Find where the given text appears and provide that cell's center as [X, Y] coordinate. 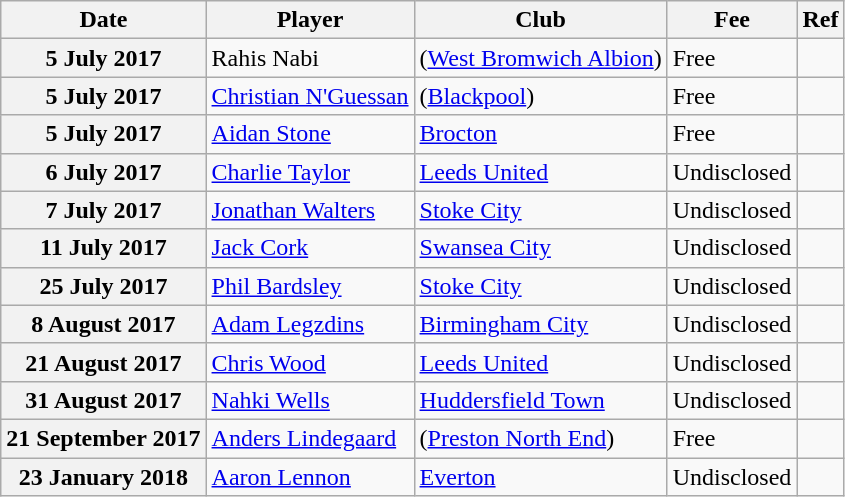
Phil Bardsley [310, 286]
Swansea City [540, 248]
Club [540, 20]
(Preston North End) [540, 438]
Adam Legzdins [310, 324]
Christian N'Guessan [310, 96]
(West Bromwich Albion) [540, 58]
Date [104, 20]
(Blackpool) [540, 96]
21 September 2017 [104, 438]
Aaron Lennon [310, 477]
Brocton [540, 134]
Anders Lindegaard [310, 438]
Birmingham City [540, 324]
6 July 2017 [104, 172]
Charlie Taylor [310, 172]
Player [310, 20]
21 August 2017 [104, 362]
Jonathan Walters [310, 210]
Chris Wood [310, 362]
7 July 2017 [104, 210]
Ref [820, 20]
31 August 2017 [104, 400]
11 July 2017 [104, 248]
Aidan Stone [310, 134]
Jack Cork [310, 248]
25 July 2017 [104, 286]
Fee [732, 20]
Rahis Nabi [310, 58]
8 August 2017 [104, 324]
Everton [540, 477]
Huddersfield Town [540, 400]
23 January 2018 [104, 477]
Nahki Wells [310, 400]
